Provide the (X, Y) coordinate of the cell's center where the given text is located.  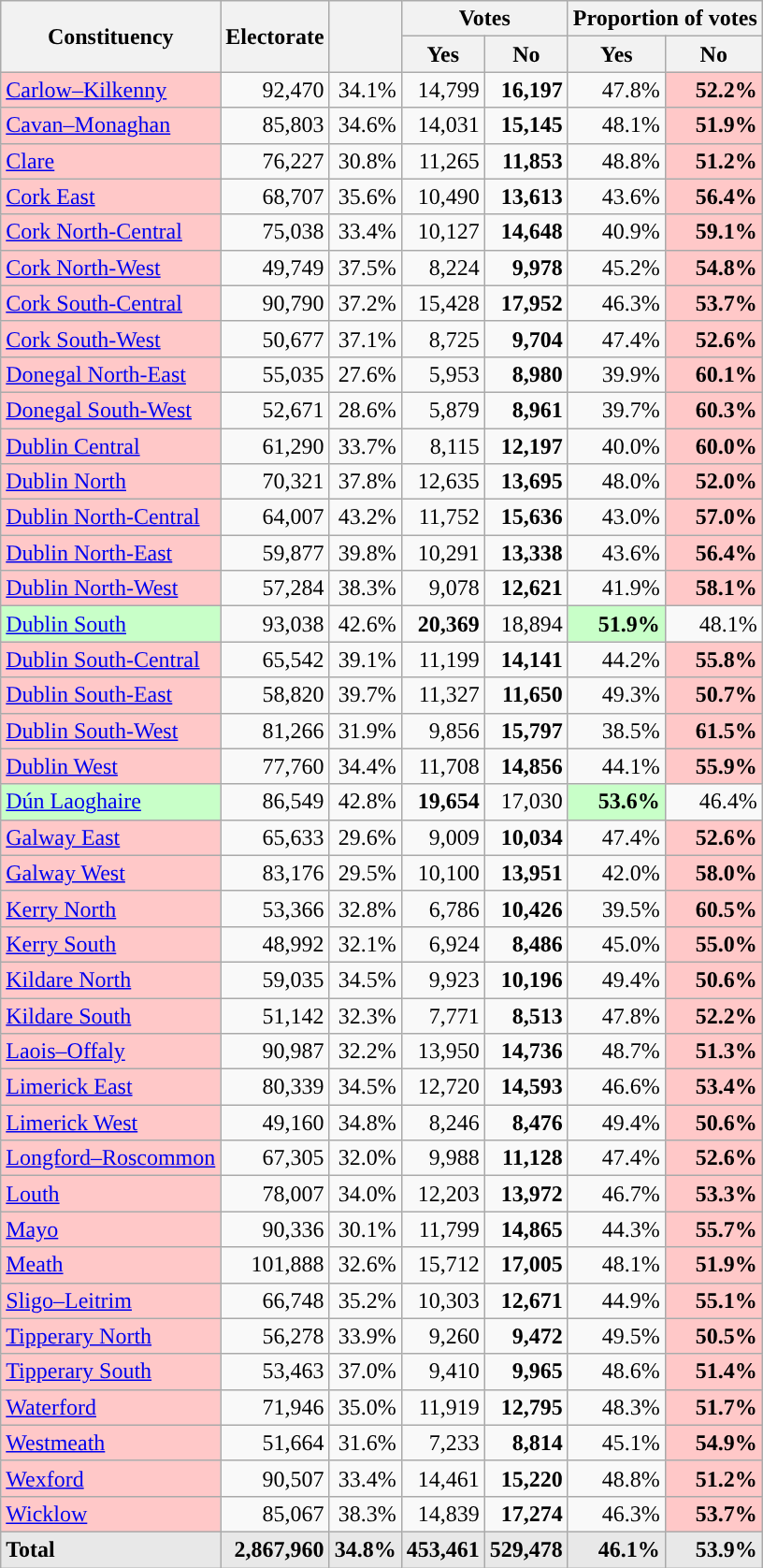
58.1% (713, 588)
18,894 (525, 624)
10,034 (525, 837)
Laois–Offaly (110, 1052)
7,771 (443, 1015)
Cork East (110, 196)
35.0% (365, 1407)
53,366 (275, 908)
15,145 (525, 125)
40.9% (616, 232)
93,038 (275, 624)
60.0% (713, 446)
75,038 (275, 232)
60.5% (713, 908)
9,978 (525, 268)
11,708 (443, 766)
42.8% (365, 802)
17,005 (525, 1265)
52,671 (275, 410)
12,635 (443, 482)
45.2% (616, 268)
Cork North-Central (110, 232)
Votes (484, 19)
15,636 (525, 517)
37.8% (365, 482)
12,621 (525, 588)
49.5% (616, 1336)
12,720 (443, 1087)
2,867,960 (275, 1549)
Wicklow (110, 1514)
44.1% (616, 766)
48.0% (616, 482)
80,339 (275, 1087)
13,951 (525, 873)
60.3% (713, 410)
Dublin North-East (110, 553)
12,795 (525, 1407)
9,704 (525, 339)
9,965 (525, 1372)
76,227 (275, 161)
32.2% (365, 1052)
15,712 (443, 1265)
61.5% (713, 731)
59.1% (713, 232)
5,879 (443, 410)
35.2% (365, 1300)
10,426 (525, 908)
58.0% (713, 873)
39.1% (365, 660)
Mayo (110, 1229)
57.0% (713, 517)
Dublin West (110, 766)
Limerick East (110, 1087)
Dublin South-Central (110, 660)
60.1% (713, 374)
8,513 (525, 1015)
16,197 (525, 90)
6,786 (443, 908)
9,260 (443, 1336)
Dublin Central (110, 446)
6,924 (443, 944)
70,321 (275, 482)
15,797 (525, 731)
45.0% (616, 944)
37.2% (365, 303)
Dublin North-Central (110, 517)
90,987 (275, 1052)
46.6% (616, 1087)
48,992 (275, 944)
29.6% (365, 837)
37.5% (365, 268)
14,865 (525, 1229)
Meath (110, 1265)
32.0% (365, 1158)
92,470 (275, 90)
53,463 (275, 1372)
Dublin South-East (110, 695)
14,648 (525, 232)
10,100 (443, 873)
65,633 (275, 837)
14,799 (443, 90)
Clare (110, 161)
44.2% (616, 660)
8,980 (525, 374)
Kerry South (110, 944)
17,952 (525, 303)
Kerry North (110, 908)
54.8% (713, 268)
9,988 (443, 1158)
101,888 (275, 1265)
53.9% (713, 1549)
50,677 (275, 339)
9,856 (443, 731)
55.9% (713, 766)
17,030 (525, 802)
Longford–Roscommon (110, 1158)
90,336 (275, 1229)
11,128 (525, 1158)
48.6% (616, 1372)
9,078 (443, 588)
19,654 (443, 802)
Dublin North-West (110, 588)
20,369 (443, 624)
Dún Laoghaire (110, 802)
59,035 (275, 980)
17,274 (525, 1514)
44.3% (616, 1229)
44.9% (616, 1300)
10,490 (443, 196)
55.1% (713, 1300)
50.5% (713, 1336)
Limerick West (110, 1123)
34.0% (365, 1194)
90,790 (275, 303)
13,950 (443, 1052)
32.6% (365, 1265)
Cork South-West (110, 339)
68,707 (275, 196)
43.2% (365, 517)
77,760 (275, 766)
55,035 (275, 374)
51.7% (713, 1407)
81,266 (275, 731)
41.9% (616, 588)
31.9% (365, 731)
42.0% (616, 873)
55.8% (713, 660)
53.4% (713, 1087)
42.6% (365, 624)
85,067 (275, 1514)
51.3% (713, 1052)
529,478 (525, 1549)
64,007 (275, 517)
27.6% (365, 374)
83,176 (275, 873)
49,160 (275, 1123)
53.6% (616, 802)
14,736 (525, 1052)
34.4% (365, 766)
37.1% (365, 339)
11,919 (443, 1407)
46.1% (616, 1549)
Tipperary South (110, 1372)
29.5% (365, 873)
33.7% (365, 446)
33.9% (365, 1336)
15,428 (443, 303)
5,953 (443, 374)
78,007 (275, 1194)
39.9% (616, 374)
51,664 (275, 1443)
14,856 (525, 766)
Electorate (275, 36)
8,725 (443, 339)
Donegal North-East (110, 374)
8,961 (525, 410)
48.7% (616, 1052)
14,839 (443, 1514)
31.6% (365, 1443)
Kildare North (110, 980)
Proportion of votes (665, 19)
11,752 (443, 517)
15,220 (525, 1478)
11,799 (443, 1229)
Carlow–Kilkenny (110, 90)
86,549 (275, 802)
9,472 (525, 1336)
55.7% (713, 1229)
8,246 (443, 1123)
11,199 (443, 660)
30.8% (365, 161)
10,303 (443, 1300)
453,461 (443, 1549)
Kildare South (110, 1015)
12,203 (443, 1194)
9,009 (443, 837)
9,410 (443, 1372)
34.1% (365, 90)
66,748 (275, 1300)
Total (110, 1549)
14,031 (443, 125)
12,671 (525, 1300)
49.3% (616, 695)
Galway East (110, 837)
10,291 (443, 553)
11,327 (443, 695)
Wexford (110, 1478)
46.4% (713, 802)
14,593 (525, 1087)
35.6% (365, 196)
13,338 (525, 553)
54.9% (713, 1443)
Dublin North (110, 482)
59,877 (275, 553)
7,233 (443, 1443)
49,749 (275, 268)
51.4% (713, 1372)
Waterford (110, 1407)
13,613 (525, 196)
57,284 (275, 588)
Sligo–Leitrim (110, 1300)
11,853 (525, 161)
13,695 (525, 482)
Westmeath (110, 1443)
14,461 (443, 1478)
10,127 (443, 232)
11,650 (525, 695)
39.5% (616, 908)
45.1% (616, 1443)
Cork South-Central (110, 303)
53.3% (713, 1194)
61,290 (275, 446)
65,542 (275, 660)
38.5% (616, 731)
85,803 (275, 125)
34.6% (365, 125)
12,197 (525, 446)
30.1% (365, 1229)
46.7% (616, 1194)
51,142 (275, 1015)
Cavan–Monaghan (110, 125)
37.0% (365, 1372)
9,923 (443, 980)
14,141 (525, 660)
28.6% (365, 410)
55.0% (713, 944)
Constituency (110, 36)
Tipperary North (110, 1336)
Donegal South-West (110, 410)
10,196 (525, 980)
Louth (110, 1194)
8,224 (443, 268)
11,265 (443, 161)
52.0% (713, 482)
48.3% (616, 1407)
32.1% (365, 944)
Cork North-West (110, 268)
90,507 (275, 1478)
39.8% (365, 553)
8,476 (525, 1123)
Dublin South-West (110, 731)
67,305 (275, 1158)
32.8% (365, 908)
8,814 (525, 1443)
50.7% (713, 695)
Galway West (110, 873)
32.3% (365, 1015)
71,946 (275, 1407)
58,820 (275, 695)
8,115 (443, 446)
56,278 (275, 1336)
40.0% (616, 446)
Dublin South (110, 624)
43.0% (616, 517)
13,972 (525, 1194)
8,486 (525, 944)
